Detect which cell encompasses the target text, then output its [X, Y] center coordinate. 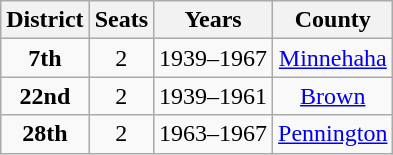
1963–1967 [214, 134]
Years [214, 20]
1939–1961 [214, 96]
1939–1967 [214, 58]
7th [45, 58]
Minnehaha [333, 58]
Pennington [333, 134]
County [333, 20]
District [45, 20]
28th [45, 134]
22nd [45, 96]
Brown [333, 96]
Seats [121, 20]
